From the cell containing the given text, extract its center point as (x, y) coordinate. 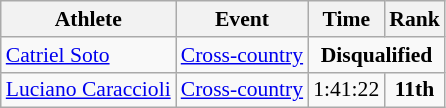
Catriel Soto (88, 55)
Disqualified (376, 55)
11th (414, 90)
1:41:22 (346, 90)
Athlete (88, 19)
Rank (414, 19)
Event (242, 19)
Luciano Caraccioli (88, 90)
Time (346, 19)
